Extract the (x, y) coordinate from the center of the cell holding the provided text.  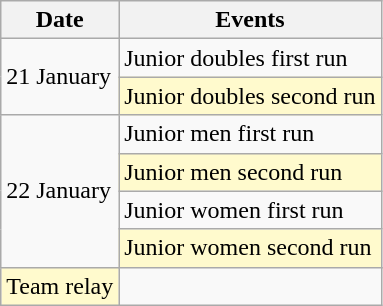
22 January (60, 191)
21 January (60, 77)
Junior doubles second run (250, 96)
Junior women first run (250, 210)
Junior men first run (250, 134)
Team relay (60, 286)
Junior doubles first run (250, 58)
Events (250, 20)
Junior women second run (250, 248)
Date (60, 20)
Junior men second run (250, 172)
